Identify which cell holds the provided text, then report its (X, Y) central coordinate. 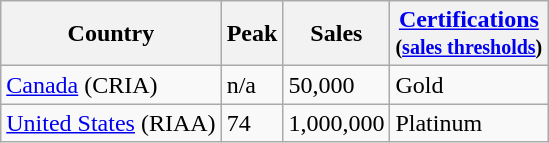
Sales (336, 34)
Platinum (469, 123)
50,000 (336, 85)
United States (RIAA) (111, 123)
1,000,000 (336, 123)
Peak (252, 34)
Gold (469, 85)
Certifications(sales thresholds) (469, 34)
74 (252, 123)
n/a (252, 85)
Canada (CRIA) (111, 85)
Country (111, 34)
